Search for the cell housing the specified text and yield its [X, Y] center coordinate. 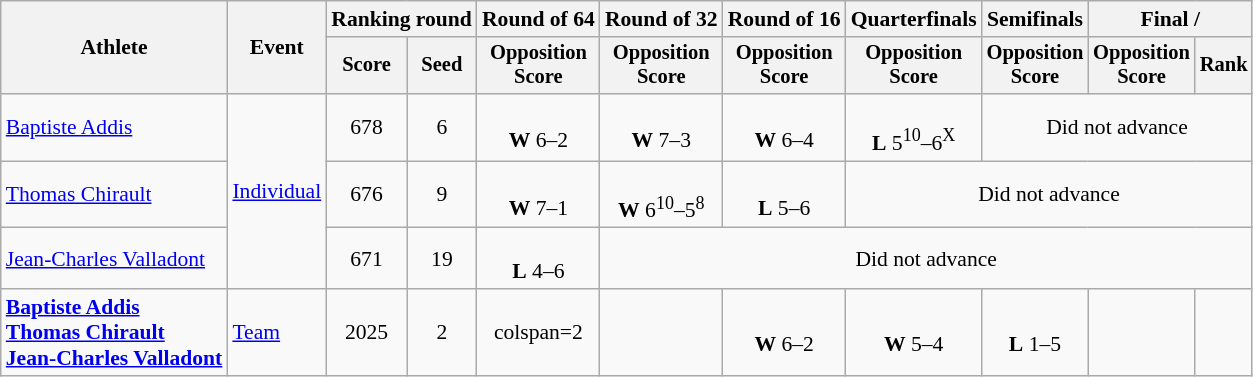
Event [276, 48]
L 4–6 [538, 258]
Final / [1170, 19]
L 1–5 [1036, 332]
19 [442, 258]
678 [366, 128]
W 5–4 [914, 332]
Ranking round [402, 19]
2025 [366, 332]
Rank [1224, 66]
L 5–6 [784, 194]
W 6–4 [784, 128]
Round of 16 [784, 19]
Quarterfinals [914, 19]
Baptiste Addis [114, 128]
Semifinals [1036, 19]
Team [276, 332]
L 510–6X [914, 128]
2 [442, 332]
676 [366, 194]
Baptiste AddisThomas ChiraultJean-Charles Valladont [114, 332]
Score [366, 66]
Individual [276, 192]
Athlete [114, 48]
W 7–3 [662, 128]
6 [442, 128]
671 [366, 258]
Round of 32 [662, 19]
Round of 64 [538, 19]
W 610–58 [662, 194]
Jean-Charles Valladont [114, 258]
Thomas Chirault [114, 194]
colspan=2 [538, 332]
W 7–1 [538, 194]
Seed [442, 66]
9 [442, 194]
